Scan for the cell matching the given text and deliver its (X, Y) coordinate at center. 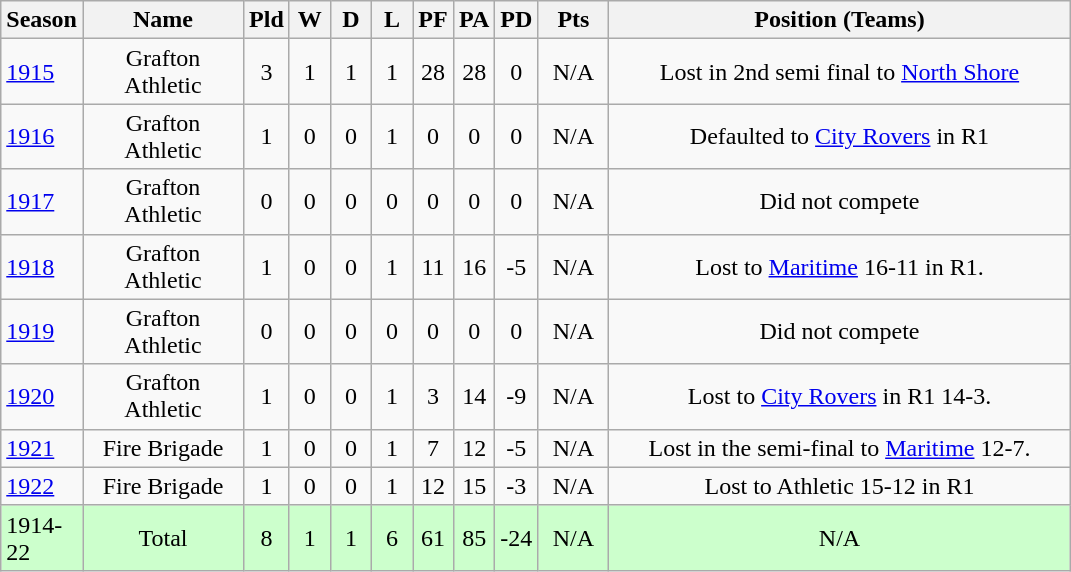
L (392, 20)
16 (474, 266)
1922 (42, 486)
PF (432, 20)
15 (474, 486)
1914-22 (42, 538)
85 (474, 538)
PA (474, 20)
-9 (516, 396)
Lost to Athletic 15-12 in R1 (840, 486)
14 (474, 396)
Lost in the semi-final to Maritime 12-7. (840, 448)
6 (392, 538)
1921 (42, 448)
Lost to Maritime 16-11 in R1. (840, 266)
Name (162, 20)
Lost in 2nd semi final to North Shore (840, 72)
1915 (42, 72)
Pld (267, 20)
W (310, 20)
1919 (42, 332)
1916 (42, 136)
1918 (42, 266)
61 (432, 538)
Defaulted to City Rovers in R1 (840, 136)
8 (267, 538)
Total (162, 538)
1920 (42, 396)
1917 (42, 202)
11 (432, 266)
Pts (574, 20)
D (350, 20)
7 (432, 448)
-24 (516, 538)
Lost to City Rovers in R1 14-3. (840, 396)
PD (516, 20)
-3 (516, 486)
Position (Teams) (840, 20)
Season (42, 20)
